Return (x, y) of the center of cell containing provided text 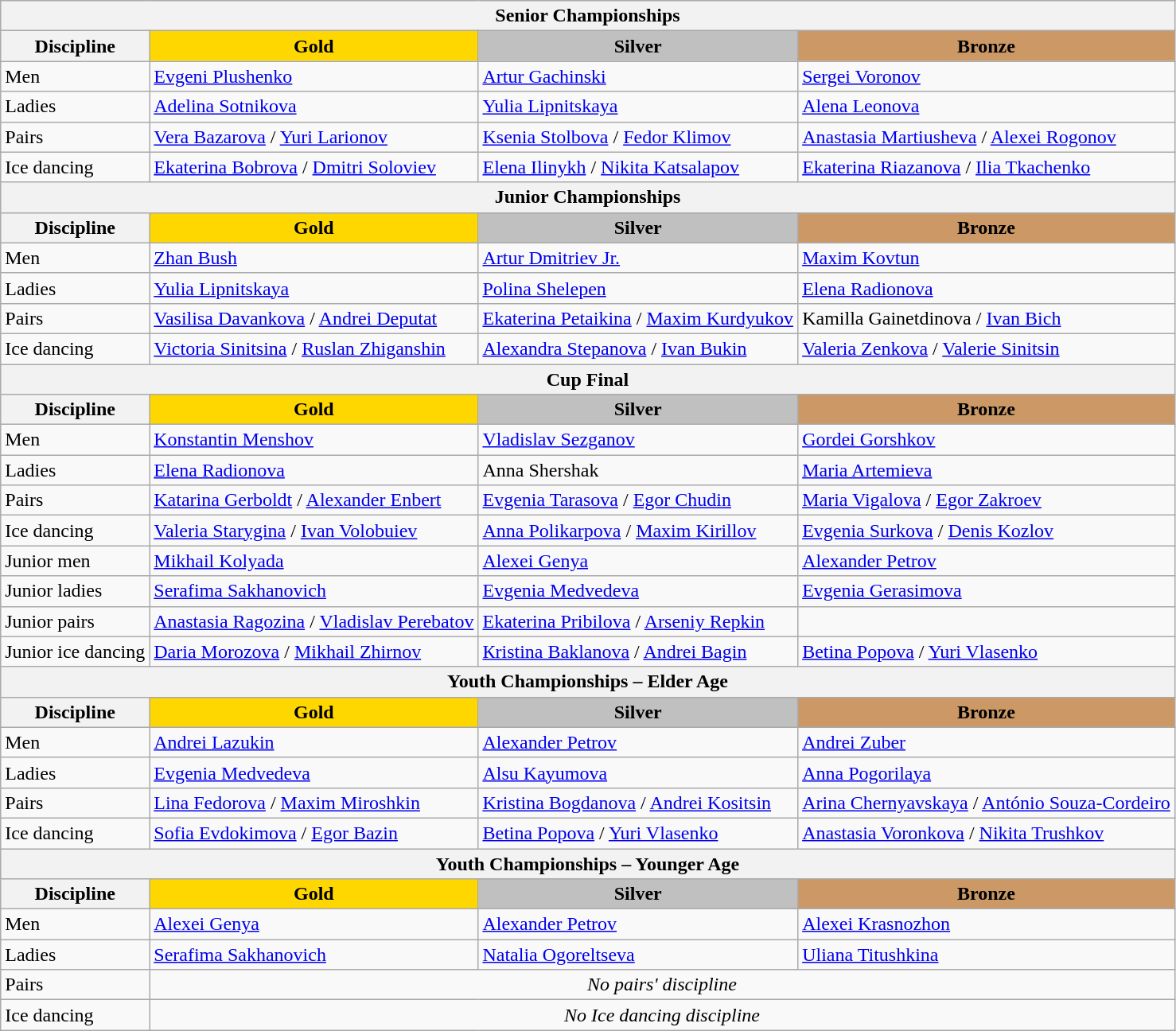
Polina Shelepen (638, 288)
Cup Final (587, 379)
Anastasia Martiusheva / Alexei Rogonov (987, 137)
Vera Bazarova / Yuri Larionov (313, 137)
Arina Chernyavskaya / António Souza-Cordeiro (987, 803)
Junior ladies (75, 591)
Vladislav Sezganov (638, 440)
Konstantin Menshov (313, 440)
Adelina Sotnikova (313, 107)
Uliana Titushkina (987, 955)
Alsu Kayumova (638, 772)
Elena Ilinykh / Nikita Katsalapov (638, 167)
Mikhail Kolyada (313, 561)
Evgenia Tarasova / Egor Chudin (638, 500)
Ekaterina Riazanova / Ilia Tkachenko (987, 167)
Youth Championships – Elder Age (587, 682)
Ekaterina Pribilova / Arseniy Repkin (638, 621)
Junior pairs (75, 621)
Ekaterina Bobrova / Dmitri Soloviev (313, 167)
Ksenia Stolbova / Fedor Klimov (638, 137)
Maria Vigalova / Egor Zakroev (987, 500)
Junior Championships (587, 197)
Andrei Lazukin (313, 742)
Artur Dmitriev Jr. (638, 258)
Evgenia Surkova / Denis Kozlov (987, 531)
Artur Gachinski (638, 76)
No Ice dancing discipline (662, 1015)
Maxim Kovtun (987, 258)
Daria Morozova / Mikhail Zhirnov (313, 652)
Youth Championships – Younger Age (587, 863)
Anna Shershak (638, 470)
Alena Leonova (987, 107)
Lina Fedorova / Maxim Miroshkin (313, 803)
Anna Pogorilaya (987, 772)
Senior Championships (587, 16)
Evgeni Plushenko (313, 76)
Кristina Baklanova / Andrei Bagin (638, 652)
Maria Artemieva (987, 470)
Katarina Gerboldt / Alexander Enbert (313, 500)
Victoria Sinitsina / Ruslan Zhiganshin (313, 348)
Valeria Zenkova / Valerie Sinitsin (987, 348)
Junior men (75, 561)
Evgenia Gerasimova (987, 591)
Zhan Bush (313, 258)
Valeria Starygina / Ivan Volobuiev (313, 531)
Junior ice dancing (75, 652)
Anna Polikarpova / Maxim Kirillov (638, 531)
Kristina Bogdanova / Andrei Kositsin (638, 803)
Gordei Gorshkov (987, 440)
Sofia Evdokimova / Egor Bazin (313, 833)
Anastasia Ragozina / Vladislav Perebatov (313, 621)
Natalia Ogoreltseva (638, 955)
Kamilla Gainetdinova / Ivan Bich (987, 318)
Alexandra Stepanova / Ivan Bukin (638, 348)
No pairs' discipline (662, 985)
Alexei Krasnozhon (987, 924)
Sergei Voronov (987, 76)
Andrei Zuber (987, 742)
Vasilisa Davankova / Andrei Deputat (313, 318)
Anastasia Voronkova / Nikita Trushkov (987, 833)
Ekaterina Petaikina / Maxim Kurdyukov (638, 318)
